Identify which cell holds the provided text, then report its [X, Y] central coordinate. 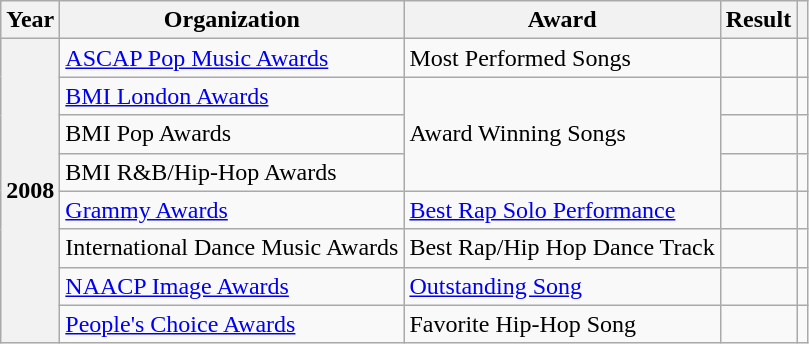
ASCAP Pop Music Awards [232, 58]
Outstanding Song [562, 286]
Result [758, 20]
NAACP Image Awards [232, 286]
Organization [232, 20]
Award Winning Songs [562, 134]
International Dance Music Awards [232, 248]
Year [30, 20]
Best Rap Solo Performance [562, 210]
Most Performed Songs [562, 58]
2008 [30, 191]
BMI R&B/Hip-Hop Awards [232, 172]
BMI London Awards [232, 96]
Grammy Awards [232, 210]
Best Rap/Hip Hop Dance Track [562, 248]
Award [562, 20]
People's Choice Awards [232, 324]
Favorite Hip-Hop Song [562, 324]
BMI Pop Awards [232, 134]
